Detect which cell encompasses the target text, then output its (x, y) center coordinate. 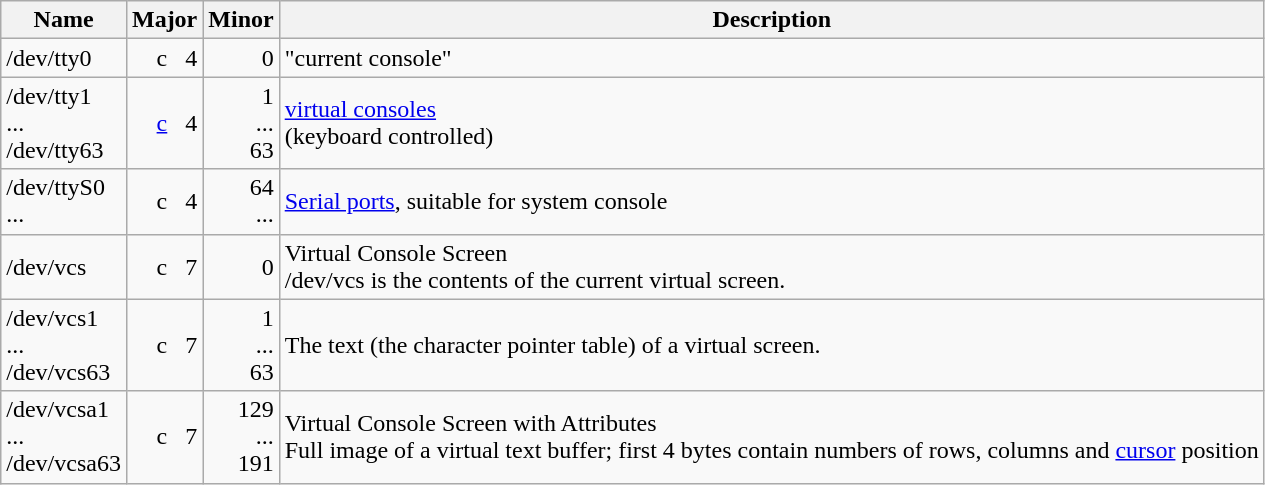
64... (241, 202)
Name (64, 20)
Serial ports, suitable for system console (772, 202)
Virtual Console Screen with AttributesFull image of a virtual text buffer; first 4 bytes contain numbers of rows, columns and cursor position (772, 437)
Major (164, 20)
virtual consoles(keyboard controlled) (772, 123)
/dev/tty1.../dev/tty63 (64, 123)
Description (772, 20)
129...191 (241, 437)
Minor (241, 20)
/dev/vcsa1.../dev/vcsa63 (64, 437)
The text (the character pointer table) of a virtual screen. (772, 345)
/dev/vcs1.../dev/vcs63 (64, 345)
Virtual Console Screen/dev/vcs is the contents of the current virtual screen. (772, 266)
/dev/vcs (64, 266)
/dev/tty0 (64, 58)
/dev/ttyS0... (64, 202)
"current console" (772, 58)
